Locate the cell with the specified text and output its [X, Y] center coordinate. 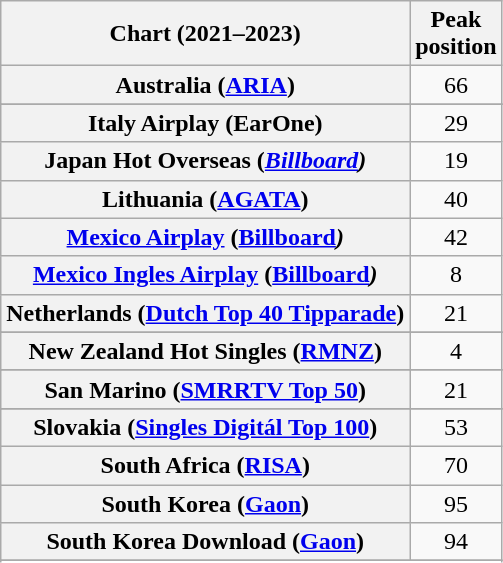
Peakposition [456, 34]
4 [456, 351]
South Korea (Gaon) [206, 503]
Mexico Ingles Airplay (Billboard) [206, 275]
Mexico Airplay (Billboard) [206, 237]
66 [456, 85]
Slovakia (Singles Digitál Top 100) [206, 427]
Chart (2021–2023) [206, 34]
53 [456, 427]
70 [456, 465]
8 [456, 275]
San Marino (SMRRTV Top 50) [206, 389]
Japan Hot Overseas (Billboard) [206, 161]
Italy Airplay (EarOne) [206, 123]
42 [456, 237]
Australia (ARIA) [206, 85]
19 [456, 161]
Netherlands (Dutch Top 40 Tipparade) [206, 313]
Lithuania (AGATA) [206, 199]
95 [456, 503]
40 [456, 199]
South Korea Download (Gaon) [206, 542]
29 [456, 123]
New Zealand Hot Singles (RMNZ) [206, 351]
South Africa (RISA) [206, 465]
94 [456, 542]
